For the text-containing cell, return its midpoint in [x, y] coordinate format. 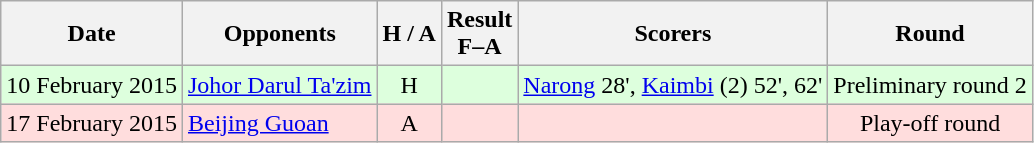
10 February 2015 [92, 85]
H [409, 85]
ResultF–A [479, 34]
17 February 2015 [92, 123]
Johor Darul Ta'zim [280, 85]
A [409, 123]
H / A [409, 34]
Scorers [673, 34]
Date [92, 34]
Opponents [280, 34]
Play-off round [930, 123]
Round [930, 34]
Preliminary round 2 [930, 85]
Beijing Guoan [280, 123]
Narong 28', Kaimbi (2) 52', 62' [673, 85]
